Locate the cell with the specified text and output its (x, y) center coordinate. 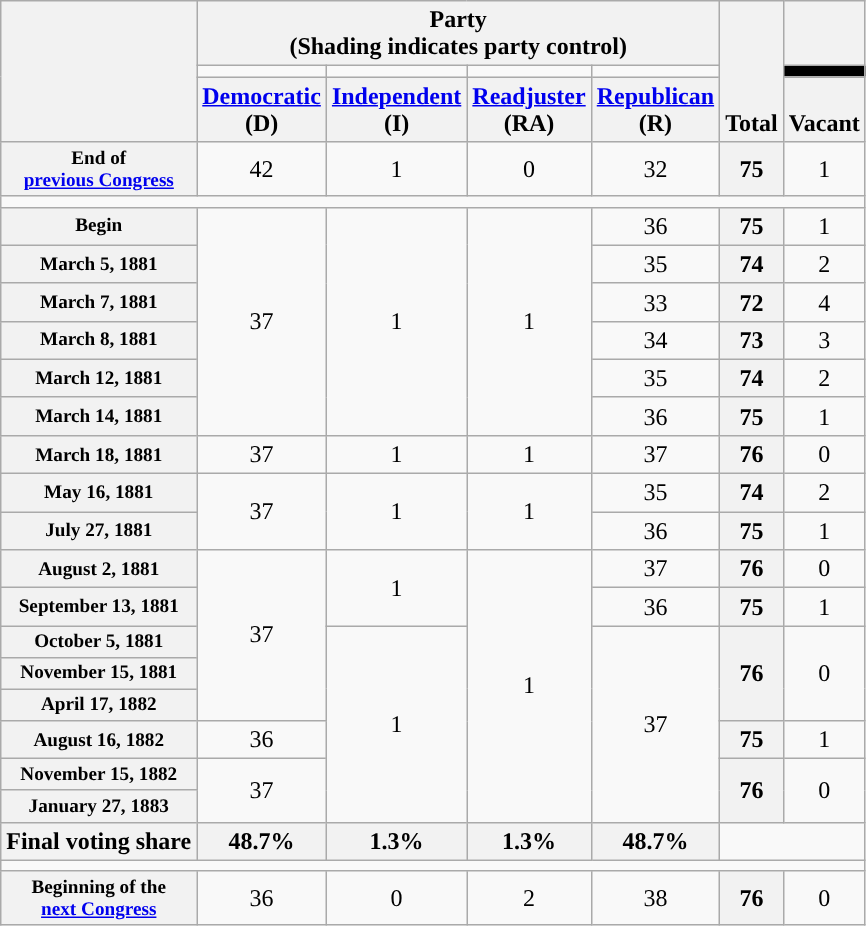
42 (262, 169)
March 14, 1881 (99, 416)
November 15, 1882 (99, 775)
4 (824, 302)
May 16, 1881 (99, 493)
32 (655, 169)
Independent(I) (396, 110)
August 16, 1882 (99, 740)
Party (Shading indicates party control) (458, 34)
38 (655, 898)
March 18, 1881 (99, 455)
Beginning of thenext Congress (99, 898)
July 27, 1881 (99, 531)
Begin (99, 226)
March 5, 1881 (99, 264)
3 (824, 340)
November 15, 1881 (99, 673)
Vacant (824, 110)
March 8, 1881 (99, 340)
End ofprevious Congress (99, 169)
72 (752, 302)
August 2, 1881 (99, 569)
April 17, 1882 (99, 705)
September 13, 1881 (99, 607)
Republican(R) (655, 110)
33 (655, 302)
March 12, 1881 (99, 378)
January 27, 1883 (99, 806)
73 (752, 340)
October 5, 1881 (99, 642)
Total (752, 72)
Final voting share (99, 841)
March 7, 1881 (99, 302)
34 (655, 340)
Democratic(D) (262, 110)
Readjuster(RA) (529, 110)
